Search for the cell housing the specified text and yield its (X, Y) center coordinate. 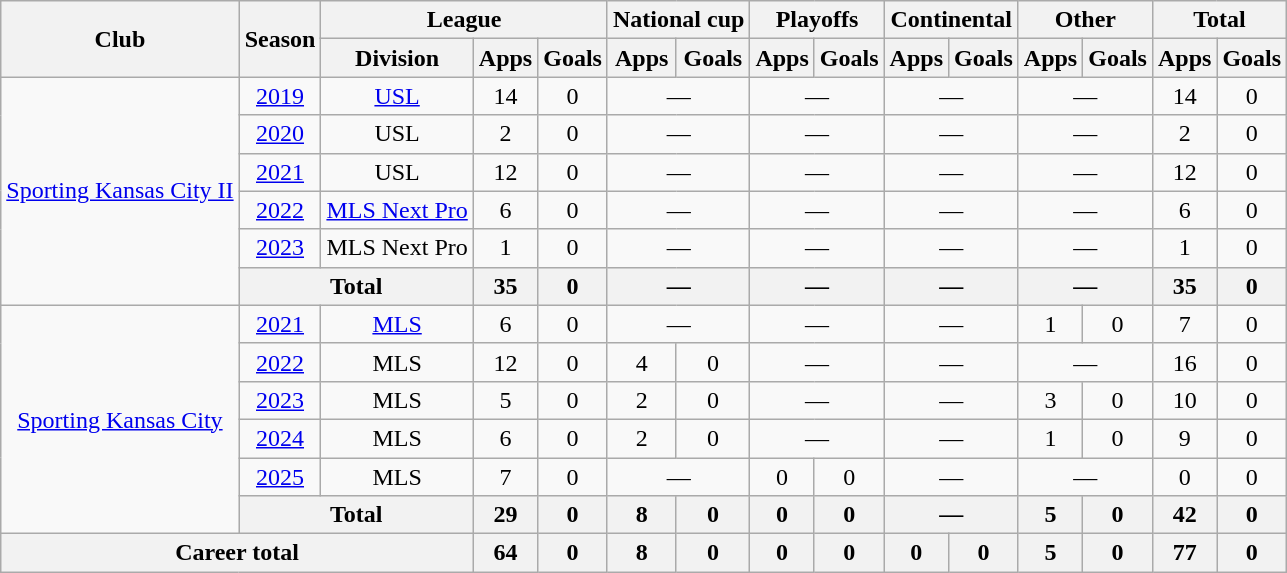
77 (1184, 553)
3 (1050, 400)
2020 (280, 134)
Club (120, 39)
Playoffs (817, 20)
Other (1085, 20)
4 (641, 362)
2024 (280, 438)
10 (1184, 400)
Season (280, 39)
29 (505, 515)
2025 (280, 477)
Continental (951, 20)
League (464, 20)
9 (1184, 438)
16 (1184, 362)
64 (505, 553)
Sporting Kansas City (120, 419)
Division (397, 58)
Sporting Kansas City II (120, 191)
Career total (238, 553)
National cup (678, 20)
2019 (280, 96)
42 (1184, 515)
